From the cell containing the given text, extract its center point as (X, Y) coordinate. 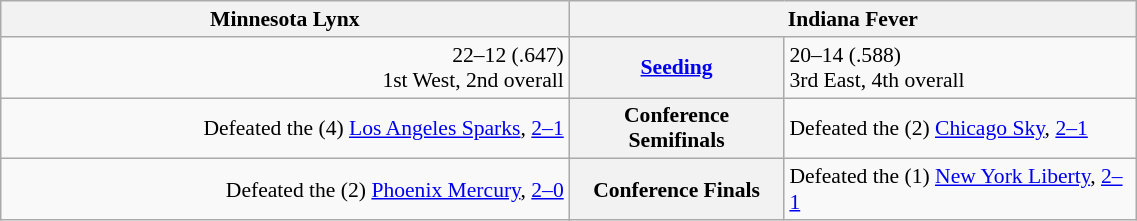
Defeated the (2) Phoenix Mercury, 2–0 (285, 190)
Conference Semifinals (677, 128)
22–12 (.647) 1st West, 2nd overall (285, 68)
Defeated the (4) Los Angeles Sparks, 2–1 (285, 128)
Indiana Fever (853, 19)
20–14 (.588) 3rd East, 4th overall (960, 68)
Defeated the (1) New York Liberty, 2–1 (960, 190)
Conference Finals (677, 190)
Minnesota Lynx (285, 19)
Defeated the (2) Chicago Sky, 2–1 (960, 128)
Seeding (677, 68)
